For the text-containing cell, return its midpoint in [x, y] coordinate format. 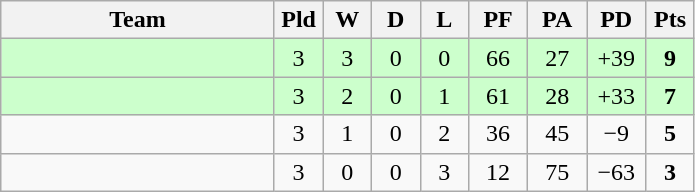
−9 [616, 134]
PF [498, 20]
75 [558, 172]
9 [670, 58]
Pld [298, 20]
PA [558, 20]
36 [498, 134]
D [396, 20]
27 [558, 58]
12 [498, 172]
W [348, 20]
L [444, 20]
5 [670, 134]
7 [670, 96]
PD [616, 20]
45 [558, 134]
66 [498, 58]
28 [558, 96]
Team [138, 20]
−63 [616, 172]
Pts [670, 20]
+39 [616, 58]
+33 [616, 96]
61 [498, 96]
